Return the [x, y] coordinate for the center point of the cell that contains the specified text.  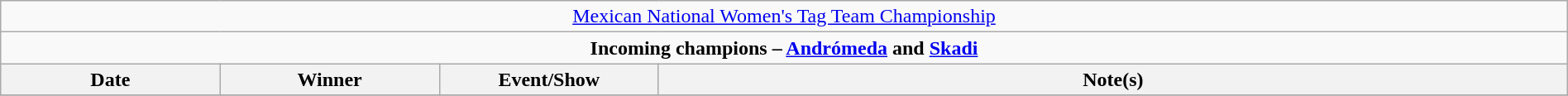
Note(s) [1113, 79]
Mexican National Women's Tag Team Championship [784, 17]
Event/Show [549, 79]
Date [111, 79]
Winner [329, 79]
Incoming champions – Andrómeda and Skadi [784, 48]
